Return the [X, Y] coordinate for the center point of the cell that contains the specified text.  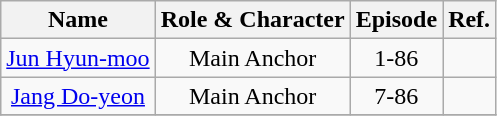
Role & Character [252, 20]
7-86 [396, 96]
1-86 [396, 58]
Jang Do-yeon [78, 96]
Episode [396, 20]
Name [78, 20]
Ref. [470, 20]
Jun Hyun-moo [78, 58]
